Scan for the cell matching the given text and deliver its (X, Y) coordinate at center. 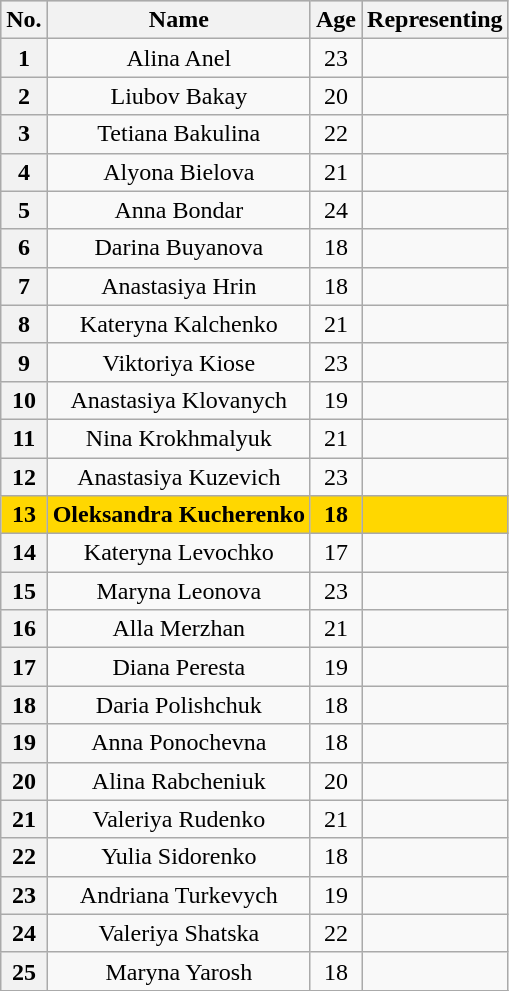
11 (24, 438)
Maryna Yarosh (178, 971)
3 (24, 134)
Darina Buyanova (178, 248)
16 (24, 629)
Alyona Bielova (178, 172)
Oleksandra Kucherenko (178, 515)
Daria Polishchuk (178, 705)
12 (24, 477)
Alla Merzhan (178, 629)
Kateryna Kalchenko (178, 324)
1 (24, 58)
Alina Rabcheniuk (178, 781)
No. (24, 20)
8 (24, 324)
Anna Bondar (178, 210)
Representing (436, 20)
10 (24, 400)
Viktoriya Kiose (178, 362)
13 (24, 515)
2 (24, 96)
6 (24, 248)
Valeriya Rudenko (178, 819)
Age (336, 20)
15 (24, 591)
4 (24, 172)
Name (178, 20)
Andriana Turkevych (178, 895)
Anastasiya Hrin (178, 286)
Anastasiya Klovanych (178, 400)
Alina Anel (178, 58)
Diana Peresta (178, 667)
Tetiana Bakulina (178, 134)
9 (24, 362)
Anna Ponochevna (178, 743)
Liubov Bakay (178, 96)
14 (24, 553)
Nina Krokhmalyuk (178, 438)
Anastasiya Kuzevich (178, 477)
5 (24, 210)
Kateryna Levochko (178, 553)
7 (24, 286)
Valeriya Shatska (178, 933)
Maryna Leonova (178, 591)
25 (24, 971)
Yulia Sidorenko (178, 857)
